For the text-containing cell, return its midpoint in [X, Y] coordinate format. 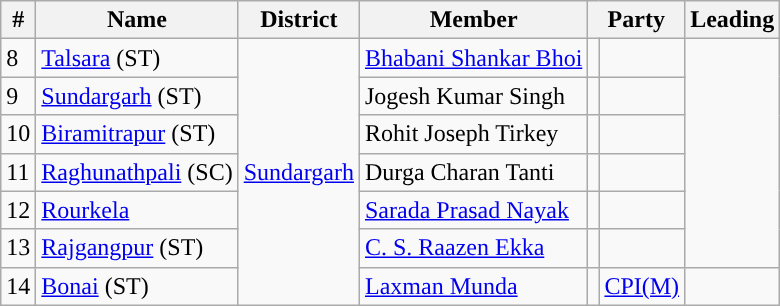
Bhabani Shankar Bhoi [473, 58]
8 [18, 58]
CPI(M) [642, 286]
Rourkela [137, 210]
District [298, 20]
Raghunathpali (SC) [137, 172]
10 [18, 134]
Sundargarh [298, 172]
9 [18, 96]
Leading [732, 20]
Sundargarh (ST) [137, 96]
Durga Charan Tanti [473, 172]
Party [636, 20]
Biramitrapur (ST) [137, 134]
Rajgangpur (ST) [137, 248]
Member [473, 20]
Sarada Prasad Nayak [473, 210]
11 [18, 172]
C. S. Raazen Ekka [473, 248]
Laxman Munda [473, 286]
13 [18, 248]
Rohit Joseph Tirkey [473, 134]
# [18, 20]
12 [18, 210]
Jogesh Kumar Singh [473, 96]
14 [18, 286]
Name [137, 20]
Talsara (ST) [137, 58]
Bonai (ST) [137, 286]
